Scan for the cell matching the given text and deliver its [x, y] coordinate at center. 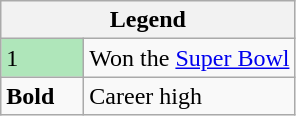
1 [42, 58]
Legend [148, 20]
Bold [42, 96]
Career high [190, 96]
Won the Super Bowl [190, 58]
